Find where the given text appears and provide that cell's center as [X, Y] coordinate. 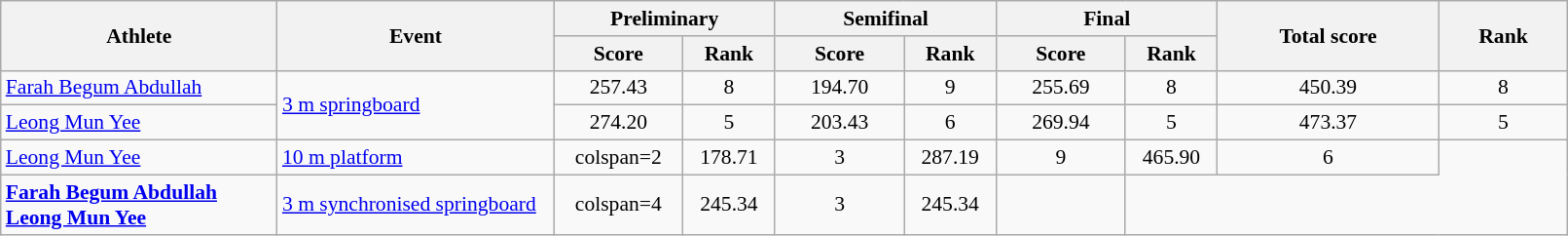
465.90 [1172, 158]
269.94 [1061, 123]
473.37 [1328, 123]
Preliminary [664, 19]
colspan=2 [619, 158]
Farah Begum Abdullah [139, 88]
Total score [1328, 35]
10 m platform [416, 158]
194.70 [839, 88]
255.69 [1061, 88]
Athlete [139, 35]
450.39 [1328, 88]
Event [416, 35]
287.19 [950, 158]
Farah Begum AbdullahLeong Mun Yee [139, 205]
3 m springboard [416, 105]
203.43 [839, 123]
274.20 [619, 123]
Final [1108, 19]
colspan=4 [619, 205]
Semifinal [886, 19]
257.43 [619, 88]
3 m synchronised springboard [416, 205]
178.71 [730, 158]
